From the cell containing the given text, extract its center point as (X, Y) coordinate. 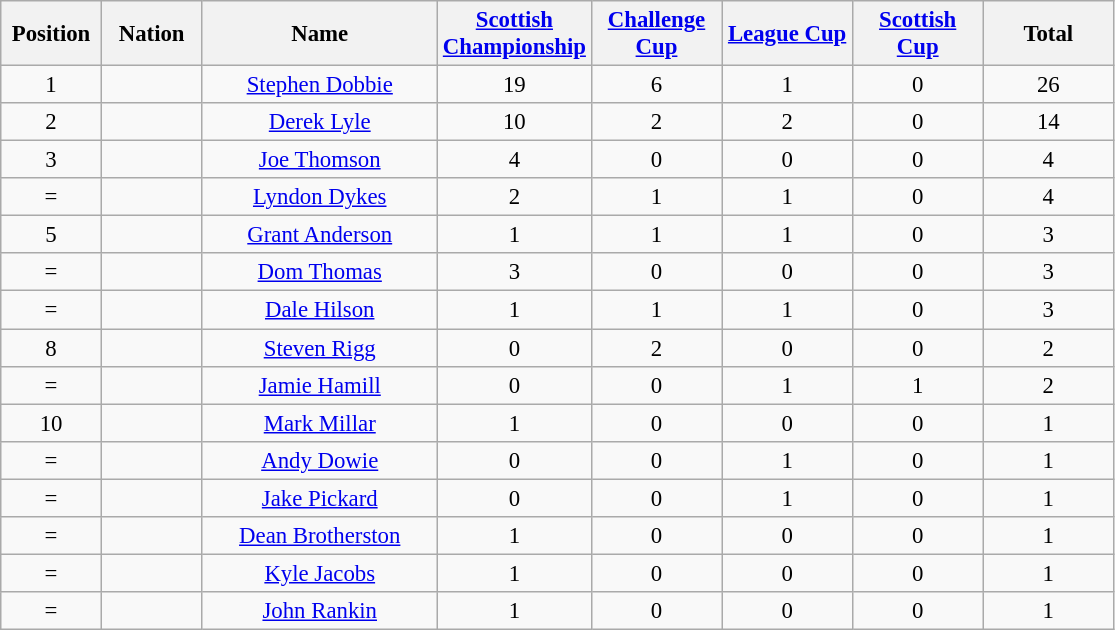
Jake Pickard (320, 498)
Nation (152, 34)
Stephen Dobbie (320, 85)
Andy Dowie (320, 460)
Joe Thomson (320, 160)
Grant Anderson (320, 235)
Dale Hilson (320, 310)
Derek Lyle (320, 122)
Dom Thomas (320, 273)
John Rankin (320, 611)
Name (320, 34)
Total (1048, 34)
Mark Millar (320, 423)
19 (515, 85)
Steven Rigg (320, 348)
6 (656, 85)
Challenge Cup (656, 34)
Jamie Hamill (320, 385)
Scottish Cup (918, 34)
5 (52, 235)
League Cup (788, 34)
Lyndon Dykes (320, 197)
26 (1048, 85)
8 (52, 348)
Scottish Championship (515, 34)
14 (1048, 122)
Kyle Jacobs (320, 573)
Dean Brotherston (320, 536)
Position (52, 34)
